Provide the [x, y] coordinate of the cell's center where the given text is located.  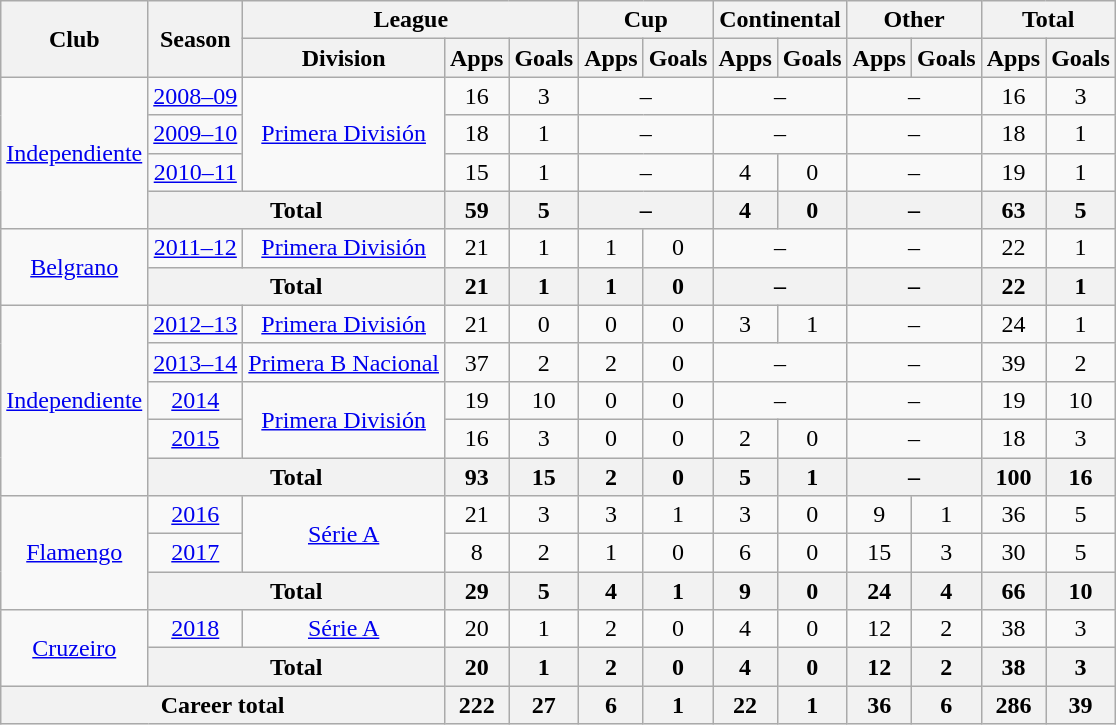
222 [476, 705]
Primera B Nacional [344, 362]
Flamengo [74, 553]
2008–09 [196, 96]
2016 [196, 515]
Season [196, 39]
59 [476, 210]
100 [1013, 477]
2012–13 [196, 324]
2009–10 [196, 134]
66 [1013, 591]
27 [544, 705]
2010–11 [196, 172]
30 [1013, 553]
2011–12 [196, 248]
Career total [223, 705]
League [411, 20]
Other [914, 20]
8 [476, 553]
2018 [196, 629]
37 [476, 362]
Cup [646, 20]
2015 [196, 438]
29 [476, 591]
63 [1013, 210]
Club [74, 39]
2017 [196, 553]
2013–14 [196, 362]
Continental [780, 20]
Cruzeiro [74, 648]
93 [476, 477]
286 [1013, 705]
Division [344, 58]
Belgrano [74, 267]
2014 [196, 400]
